Identify which cell holds the provided text, then report its (x, y) central coordinate. 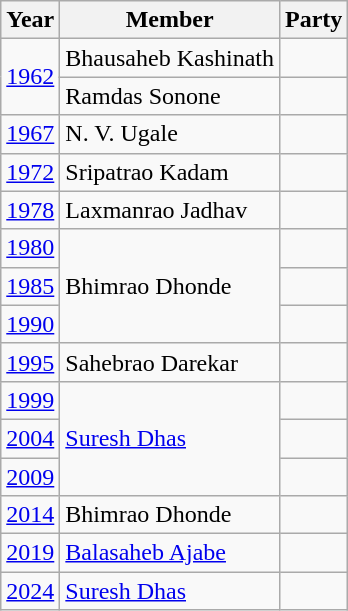
Member (170, 20)
Bhausaheb Kashinath (170, 58)
1999 (30, 400)
Sripatrao Kadam (170, 172)
Laxmanrao Jadhav (170, 210)
1978 (30, 210)
1995 (30, 362)
Ramdas Sonone (170, 96)
1985 (30, 286)
1962 (30, 77)
2014 (30, 515)
Party (313, 20)
2024 (30, 591)
Year (30, 20)
2019 (30, 553)
N. V. Ugale (170, 134)
Balasaheb Ajabe (170, 553)
1967 (30, 134)
Sahebrao Darekar (170, 362)
1980 (30, 248)
1990 (30, 324)
1972 (30, 172)
2009 (30, 477)
2004 (30, 438)
